From the cell containing the given text, extract its center point as (x, y) coordinate. 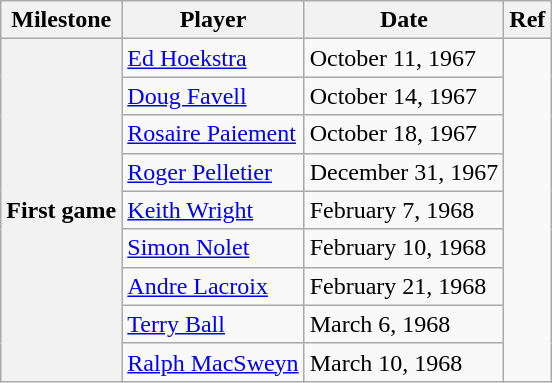
December 31, 1967 (404, 172)
Rosaire Paiement (213, 134)
Player (213, 20)
Milestone (62, 20)
October 14, 1967 (404, 96)
February 7, 1968 (404, 210)
February 21, 1968 (404, 286)
Terry Ball (213, 324)
March 10, 1968 (404, 362)
Ed Hoekstra (213, 58)
October 11, 1967 (404, 58)
First game (62, 210)
Roger Pelletier (213, 172)
March 6, 1968 (404, 324)
Keith Wright (213, 210)
February 10, 1968 (404, 248)
Andre Lacroix (213, 286)
Ralph MacSweyn (213, 362)
Ref (528, 20)
Simon Nolet (213, 248)
Date (404, 20)
Doug Favell (213, 96)
October 18, 1967 (404, 134)
